Identify which cell holds the provided text, then report its (x, y) central coordinate. 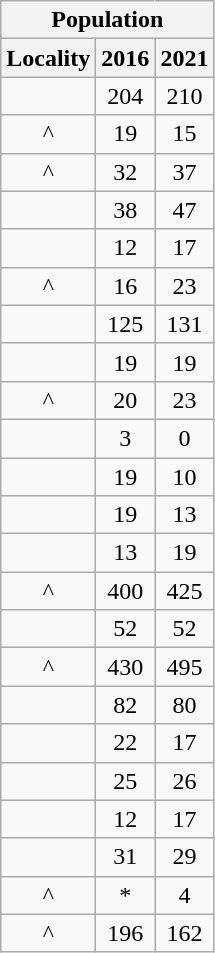
210 (184, 96)
2016 (126, 58)
425 (184, 591)
Locality (48, 58)
31 (126, 857)
20 (126, 400)
196 (126, 933)
162 (184, 933)
10 (184, 477)
125 (126, 324)
204 (126, 96)
38 (126, 210)
32 (126, 172)
0 (184, 438)
80 (184, 705)
22 (126, 743)
82 (126, 705)
26 (184, 781)
25 (126, 781)
4 (184, 895)
Population (108, 20)
3 (126, 438)
2021 (184, 58)
47 (184, 210)
495 (184, 667)
29 (184, 857)
430 (126, 667)
37 (184, 172)
400 (126, 591)
15 (184, 134)
16 (126, 286)
* (126, 895)
131 (184, 324)
